Identify which cell holds the provided text, then report its (X, Y) central coordinate. 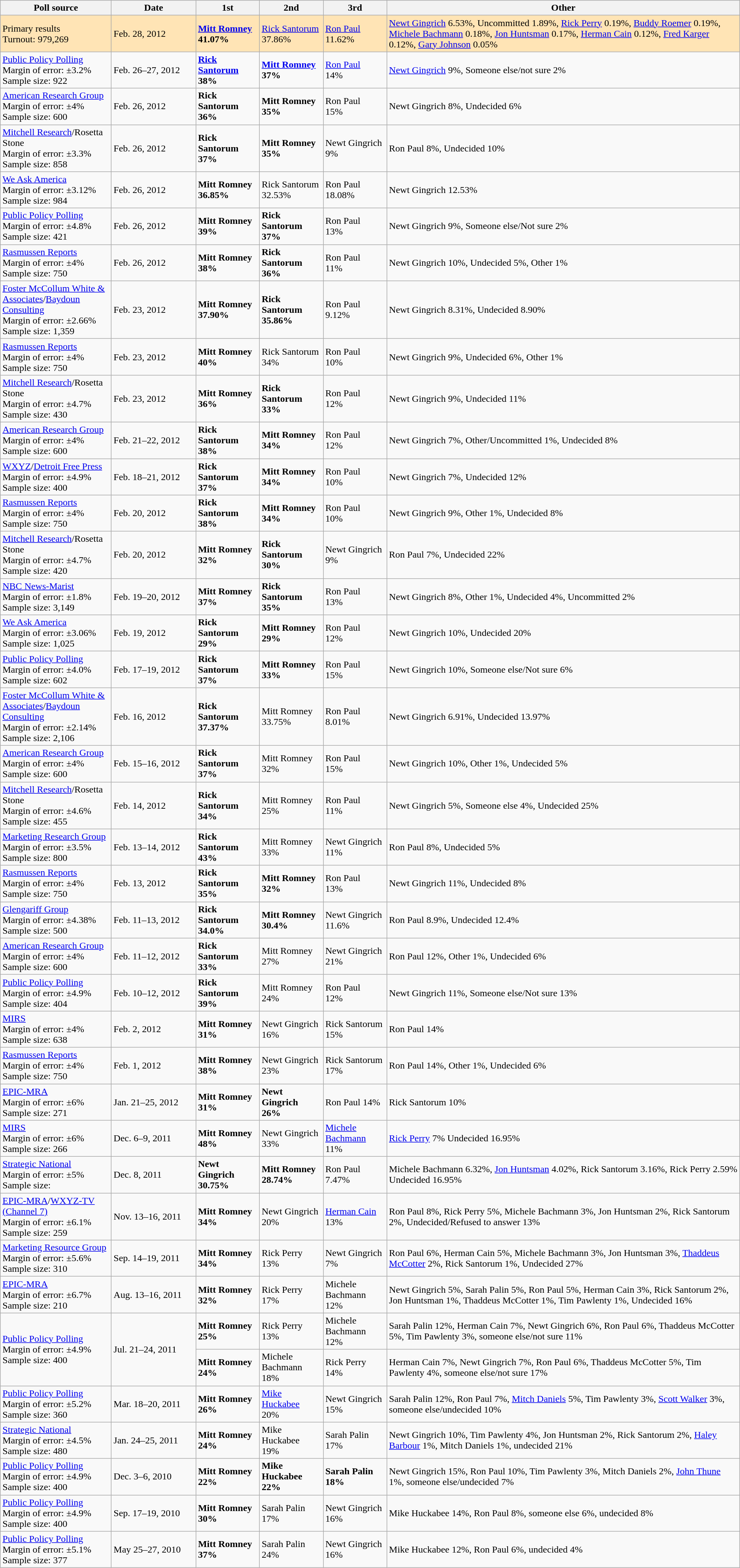
Feb. 11–13, 2012 (154, 920)
Feb. 17–19, 2012 (154, 670)
Feb. 26–27, 2012 (154, 70)
Jan. 21–25, 2012 (154, 1102)
NBC News-MaristMargin of error: ±1.8% Sample size: 3,149 (56, 597)
Rick Santorum 17% (355, 1065)
Rick Perry 7% Undecided 16.95% (564, 1139)
Newt Gingrich 16% (291, 1029)
Newt Gingrich 7%, Other/Uncommitted 1%, Undecided 8% (564, 440)
Feb. 19, 2012 (154, 633)
Ron Paul8.01% (355, 717)
Mitt Romney27% (291, 956)
Foster McCollum White & Associates/Baydoun ConsultingMargin of error: ±2.14% Sample size: 2,106 (56, 717)
Rick Santorum32.53% (291, 190)
Mitt Romney33.75% (291, 717)
Rick Santorum34.0% (228, 920)
Foster McCollum White & Associates/Baydoun ConsultingMargin of error: ±2.66% Sample size: 1,359 (56, 310)
Newt Gingrich 11%, Someone else/Not sure 13% (564, 993)
Herman Cain 7%, Newt Gingrich 7%, Ron Paul 6%, Thaddeus McCotter 5%, Tim Pawlenty 4%, someone else/not sure 17% (564, 1368)
Public Policy PollingMargin of error: ±4.0% Sample size: 602 (56, 670)
Rick Santorum43% (228, 847)
Feb. 15–16, 2012 (154, 764)
Feb. 2, 2012 (154, 1029)
Aug. 13–16, 2011 (154, 1295)
Marketing Research GroupMargin of error: ±3.5% Sample size: 800 (56, 847)
Newt Gingrich23% (291, 1065)
EPIC-MRAMargin of error: ±6.7% Sample size: 210 (56, 1295)
1st (228, 8)
Mike Huckabee22% (291, 1477)
Dec. 8, 2011 (154, 1175)
Ron Paul9.12% (355, 310)
Michele Bachmann11% (355, 1139)
Rick Santorum 10% (564, 1102)
Sarah Palin 12%, Ron Paul 7%, Mitch Daniels 5%, Tim Pawlenty 3%, Scott Walker 3%, someone else/undecided 10% (564, 1404)
Glengariff GroupMargin of error: ±4.38% Sample size: 500 (56, 920)
Newt Gingrich 6.91%, Undecided 13.97% (564, 717)
Jul. 21–24, 2011 (154, 1349)
Mitchell Research/Rosetta StoneMargin of error: ±4.7% Sample size: 420 (56, 555)
Mike Huckabee 14%, Ron Paul 8%, someone else 6%, undecided 8% (564, 1513)
Mitt Romney28.74% (291, 1175)
Mitt Romney37.90% (228, 310)
Newt Gingrich33% (291, 1139)
Ron Paul 8.9%, Undecided 12.4% (564, 920)
Sarah Palin24% (291, 1549)
Mitt Romney 32% (291, 764)
Rick Santorum37.37% (228, 717)
Public Policy PollingMargin of error: ±4.9% Sample size: 404 (56, 993)
Marketing Resource GroupMargin of error: ±5.6% Sample size: 310 (56, 1258)
Ron Paul 8%, Undecided 5% (564, 847)
Ron Paul14% (355, 70)
Feb. 28, 2012 (154, 34)
Newt Gingrich 10%, Tim Pawlenty 4%, Jon Huntsman 2%, Rick Santorum 2%, Haley Barbour 1%, Mitch Daniels 1%, undecided 21% (564, 1440)
Sarah Palin 12%, Herman Cain 7%, Newt Gingrich 6%, Ron Paul 6%, Thaddeus McCotter 5%, Tim Pawlenty 3%, someone else/not sure 11% (564, 1331)
Mike Huckabee20% (291, 1404)
Newt Gingrich 8%, Undecided 6% (564, 106)
Mitt Romney26% (228, 1404)
Mitt Romney22% (228, 1477)
Mitt Romney48% (228, 1139)
Newt Gingrich 5%, Someone else 4%, Undecided 25% (564, 805)
Newt Gingrich 7%, Undecided 12% (564, 477)
Public Policy PollingMargin of error: ±5.2% Sample size: 360 (56, 1404)
3rd (355, 8)
Feb. 13–14, 2012 (154, 847)
Mitt Romney30.4% (291, 920)
Newt Gingrich 12.53% (564, 190)
Newt Gingrich7% (355, 1258)
Newt Gingrich 10%, Other 1%, Undecided 5% (564, 764)
Newt Gingrich 10%, Undecided 5%, Other 1% (564, 263)
Rick Santorum37.86% (291, 34)
Mike Huckabee 12%, Ron Paul 6%, undecided 4% (564, 1549)
Other (564, 8)
Rick Perry14% (355, 1368)
Rick Santorum30% (291, 555)
Public Policy PollingMargin of error: ±3.2% Sample size: 922 (56, 70)
Sep. 17–19, 2010 (154, 1513)
Rick Santorum39% (228, 993)
EPIC-MRA/WXYZ-TV (Channel 7)Margin of error: ±6.1% Sample size: 259 (56, 1216)
Mitt Romney30% (228, 1513)
Newt Gingrich20% (291, 1216)
Newt Gingrich21% (355, 956)
2nd (291, 8)
Feb. 21–22, 2012 (154, 440)
Newt Gingrich26% (291, 1102)
Ron Paul18.08% (355, 190)
Newt Gingrich 9%, Undecided 11% (564, 399)
Ron Paul 8%, Rick Perry 5%, Michele Bachmann 3%, Jon Huntsman 2%, Rick Santorum 2%, Undecided/Refused to answer 13% (564, 1216)
Poll source (56, 8)
Rick Perry17% (291, 1295)
Mitt Romney36% (228, 399)
Ron Paul 8%, Undecided 10% (564, 148)
Newt Gingrich11.6% (355, 920)
MIRSMargin of error: ±4% Sample size: 638 (56, 1029)
Strategic NationalMargin of error: ±5% Sample size: (56, 1175)
Mar. 18–20, 2011 (154, 1404)
Feb. 13, 2012 (154, 883)
Ron Paul11.62% (355, 34)
WXYZ/Detroit Free PressMargin of error: ±4.9% Sample size: 400 (56, 477)
Mitt Romney36.85% (228, 190)
Ron Paul 14%, Other 1%, Undecided 6% (564, 1065)
Nov. 13–16, 2011 (154, 1216)
Newt Gingrich 9%, Other 1%, Undecided 8% (564, 513)
Dec. 6–9, 2011 (154, 1139)
We Ask AmericaMargin of error: ±3.06% Sample size: 1,025 (56, 633)
Michele Bachmann18% (291, 1368)
Dec. 3–6, 2010 (154, 1477)
Public Policy PollingMargin of error: ±4.8% Sample size: 421 (56, 226)
Newt Gingrich 10%, Undecided 20% (564, 633)
Sep. 14–19, 2011 (154, 1258)
Primary resultsTurnout: 979,269 (56, 34)
MIRSMargin of error: ±6% Sample size: 266 (56, 1139)
Newt Gingrich 15%, Ron Paul 10%, Tim Pawlenty 3%, Mitch Daniels 2%, John Thune 1%, someone else/undecided 7% (564, 1477)
Newt Gingrich 9%, Someone else/Not sure 2% (564, 226)
Mitt Romney39% (228, 226)
Mitchell Research/Rosetta StoneMargin of error: ±3.3% Sample size: 858 (56, 148)
Feb. 11–12, 2012 (154, 956)
Mitt Romney40% (228, 357)
Mitt Romney29% (291, 633)
EPIC-MRAMargin of error: ±6% Sample size: 271 (56, 1102)
Ron Paul 6%, Herman Cain 5%, Michele Bachmann 3%, Jon Huntsman 3%, Thaddeus McCotter 2%, Rick Santorum 1%, Undecided 27% (564, 1258)
Mike Huckabee19% (291, 1440)
Newt Gingrich 8.31%, Undecided 8.90% (564, 310)
Feb. 10–12, 2012 (154, 993)
Date (154, 8)
Public Policy PollingMargin of error: ±5.1% Sample size: 377 (56, 1549)
Michele Bachmann 6.32%, Jon Huntsman 4.02%, Rick Santorum 3.16%, Rick Perry 2.59% Undecided 16.95% (564, 1175)
Feb. 1, 2012 (154, 1065)
Newt Gingrich 9%, Someone else/not sure 2% (564, 70)
Newt Gingrich11% (355, 847)
Rick Santorum 15% (355, 1029)
Ron Paul7.47% (355, 1175)
Newt Gingrich 10%, Someone else/Not sure 6% (564, 670)
Feb. 19–20, 2012 (154, 597)
Mitchell Research/Rosetta StoneMargin of error: ±4.6% Sample size: 455 (56, 805)
Feb. 16, 2012 (154, 717)
May 25–27, 2010 (154, 1549)
Newt Gingrich 8%, Other 1%, Undecided 4%, Uncommitted 2% (564, 597)
Feb. 18–21, 2012 (154, 477)
Newt Gingrich 9%, Undecided 6%, Other 1% (564, 357)
Herman Cain13% (355, 1216)
Sarah Palin18% (355, 1477)
Newt Gingrich30.75% (228, 1175)
Rick Santorum29% (228, 633)
Ron Paul 7%, Undecided 22% (564, 555)
Rick Santorum35.86% (291, 310)
Mitchell Research/Rosetta StoneMargin of error: ±4.7% Sample size: 430 (56, 399)
Ron Paul 12%, Other 1%, Undecided 6% (564, 956)
We Ask AmericaMargin of error: ±3.12% Sample size: 984 (56, 190)
Jan. 24–25, 2011 (154, 1440)
Feb. 14, 2012 (154, 805)
Strategic NationalMargin of error: ±4.5% Sample size: 480 (56, 1440)
Mitt Romney 41.07% (228, 34)
Newt Gingrich 11%, Undecided 8% (564, 883)
Newt Gingrich15% (355, 1404)
